Determine the (x, y) coordinate at the center of the cell enclosing the given text.  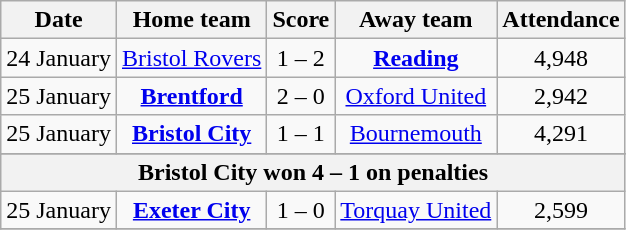
Reading (416, 58)
Home team (191, 20)
Bristol City won 4 – 1 on penalties (313, 172)
Away team (416, 20)
1 – 1 (301, 134)
24 January (59, 58)
Bournemouth (416, 134)
Score (301, 20)
2,599 (561, 210)
4,291 (561, 134)
Torquay United (416, 210)
Attendance (561, 20)
2,942 (561, 96)
Brentford (191, 96)
2 – 0 (301, 96)
1 – 2 (301, 58)
Bristol Rovers (191, 58)
1 – 0 (301, 210)
4,948 (561, 58)
Bristol City (191, 134)
Exeter City (191, 210)
Oxford United (416, 96)
Date (59, 20)
